Scan for the cell matching the given text and deliver its [X, Y] coordinate at center. 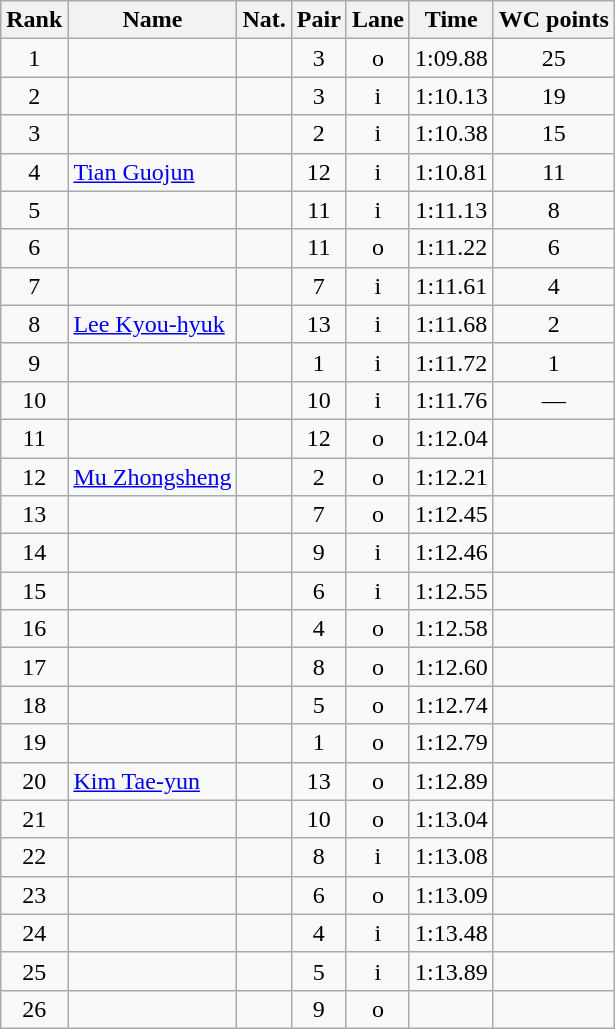
1:12.21 [451, 477]
Tian Guojun [152, 172]
14 [34, 553]
16 [34, 629]
Lee Kyou-hyuk [152, 324]
1:11.22 [451, 248]
1:13.04 [451, 819]
Name [152, 20]
— [554, 400]
1:12.04 [451, 438]
1:11.61 [451, 286]
18 [34, 705]
23 [34, 895]
1:10.38 [451, 134]
1:12.45 [451, 515]
1:10.13 [451, 96]
1:11.76 [451, 400]
1:11.13 [451, 210]
1:12.55 [451, 591]
1:12.58 [451, 629]
1:13.89 [451, 971]
1:09.88 [451, 58]
Mu Zhongsheng [152, 477]
1:12.79 [451, 743]
1:12.89 [451, 781]
1:11.68 [451, 324]
1:10.81 [451, 172]
21 [34, 819]
Rank [34, 20]
1:13.09 [451, 895]
1:12.46 [451, 553]
1:12.60 [451, 667]
1:12.74 [451, 705]
24 [34, 933]
Pair [318, 20]
WC points [554, 20]
Nat. [264, 20]
1:13.48 [451, 933]
1:13.08 [451, 857]
Time [451, 20]
17 [34, 667]
22 [34, 857]
20 [34, 781]
Lane [378, 20]
26 [34, 1009]
Kim Tae-yun [152, 781]
1:11.72 [451, 362]
